Extract the (X, Y) coordinate from the center of the cell holding the provided text.  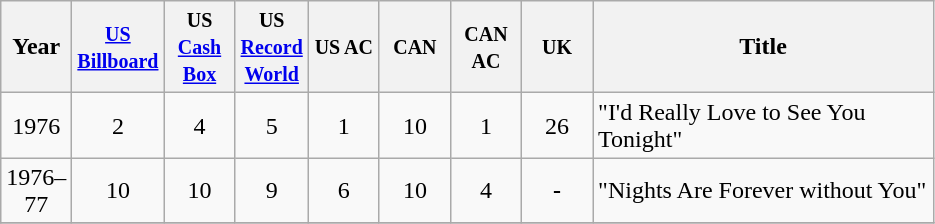
US Billboard (118, 47)
5 (272, 126)
CAN AC (486, 47)
Year (36, 47)
2 (118, 126)
"I'd Really Love to See You Tonight" (764, 126)
26 (556, 126)
1976 (36, 126)
6 (344, 190)
US AC (344, 47)
9 (272, 190)
"Nights Are Forever without You" (764, 190)
1976–77 (36, 190)
- (556, 190)
CAN (414, 47)
Title (764, 47)
UK (556, 47)
US Record World (272, 47)
US Cash Box (200, 47)
